Output the [X, Y] coordinate of the center of the cell containing the given text.  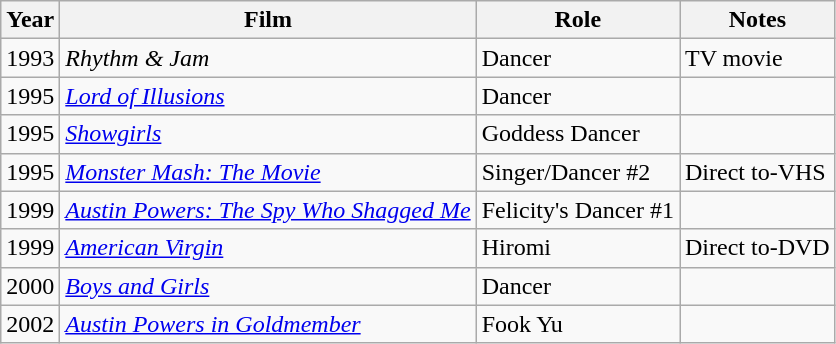
Lord of Illusions [268, 96]
Direct to-VHS [758, 172]
Showgirls [268, 134]
Year [30, 20]
Felicity's Dancer #1 [578, 210]
2002 [30, 324]
Notes [758, 20]
Hiromi [578, 248]
Singer/Dancer #2 [578, 172]
Monster Mash: The Movie [268, 172]
Fook Yu [578, 324]
1993 [30, 58]
TV movie [758, 58]
Austin Powers in Goldmember [268, 324]
American Virgin [268, 248]
Goddess Dancer [578, 134]
Film [268, 20]
2000 [30, 286]
Direct to-DVD [758, 248]
Austin Powers: The Spy Who Shagged Me [268, 210]
Rhythm & Jam [268, 58]
Boys and Girls [268, 286]
Role [578, 20]
